Capture the cell that displays the provided text and extract its (x, y) central coordinate. 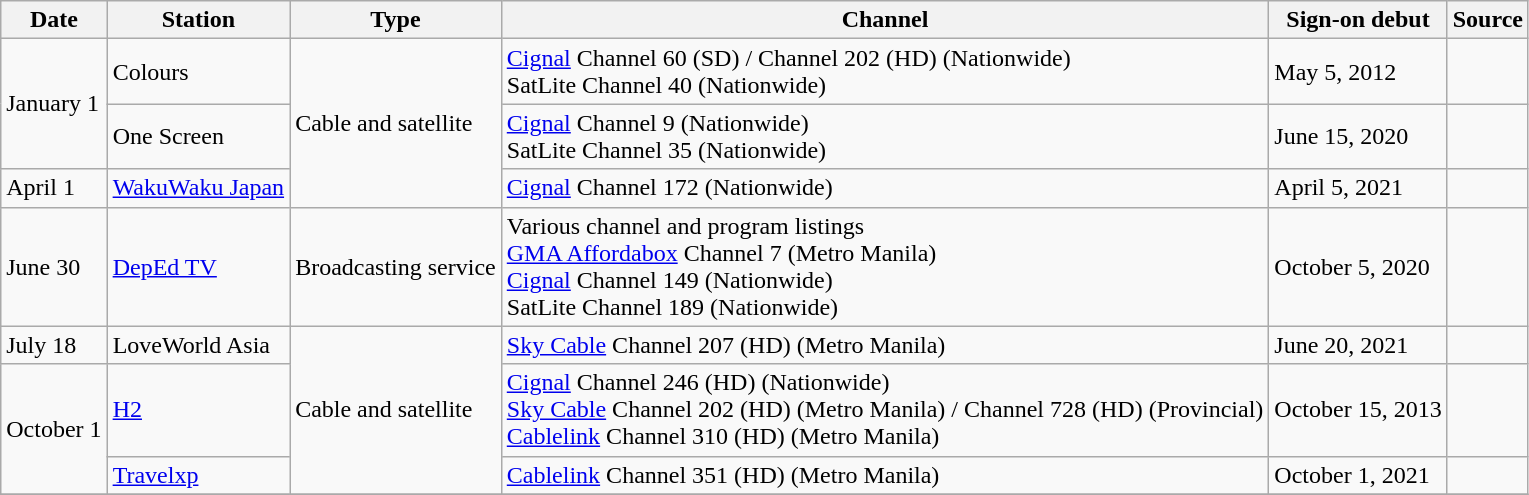
Sign-on debut (1358, 20)
May 5, 2012 (1358, 72)
June 20, 2021 (1358, 345)
Broadcasting service (396, 266)
Cignal Channel 9 (Nationwide)SatLite Channel 35 (Nationwide) (885, 136)
October 1 (54, 429)
Station (198, 20)
October 5, 2020 (1358, 266)
January 1 (54, 104)
LoveWorld Asia (198, 345)
Cablelink Channel 351 (HD) (Metro Manila) (885, 475)
June 30 (54, 266)
Various channel and program listingsGMA Affordabox Channel 7 (Metro Manila)Cignal Channel 149 (Nationwide)SatLite Channel 189 (Nationwide) (885, 266)
Travelxp (198, 475)
DepEd TV (198, 266)
Channel (885, 20)
June 15, 2020 (1358, 136)
Date (54, 20)
H2 (198, 410)
July 18 (54, 345)
Sky Cable Channel 207 (HD) (Metro Manila) (885, 345)
Cignal Channel 172 (Nationwide) (885, 188)
WakuWaku Japan (198, 188)
April 1 (54, 188)
One Screen (198, 136)
October 1, 2021 (1358, 475)
April 5, 2021 (1358, 188)
October 15, 2013 (1358, 410)
Source (1488, 20)
Cignal Channel 60 (SD) / Channel 202 (HD) (Nationwide)SatLite Channel 40 (Nationwide) (885, 72)
Type (396, 20)
Colours (198, 72)
